Find where the given text appears and provide that cell's center as [X, Y] coordinate. 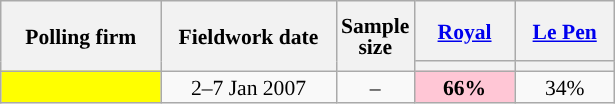
Fieldwork date [248, 36]
66% [464, 86]
Le Pen [565, 31]
34% [565, 86]
2–7 Jan 2007 [248, 86]
Samplesize [375, 36]
– [375, 86]
Royal [464, 31]
Polling firm [81, 36]
